Return [x, y] of the center of cell containing provided text 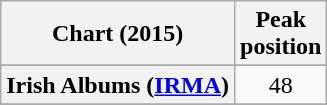
Irish Albums (IRMA) [118, 85]
Chart (2015) [118, 34]
Peakposition [281, 34]
48 [281, 85]
